Output the (x, y) coordinate of the center of the cell containing the given text.  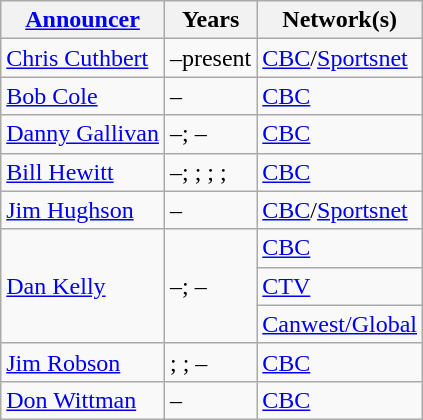
Announcer (83, 20)
Years (210, 20)
Dan Kelly (83, 286)
–present (210, 58)
Chris Cuthbert (83, 58)
Danny Gallivan (83, 134)
Bob Cole (83, 96)
CTV (340, 286)
; ; – (210, 362)
Canwest/Global (340, 324)
Bill Hewitt (83, 172)
Jim Robson (83, 362)
Network(s) (340, 20)
Jim Hughson (83, 210)
–; ; ; ; (210, 172)
Don Wittman (83, 400)
